Find where the given text appears and provide that cell's center as [X, Y] coordinate. 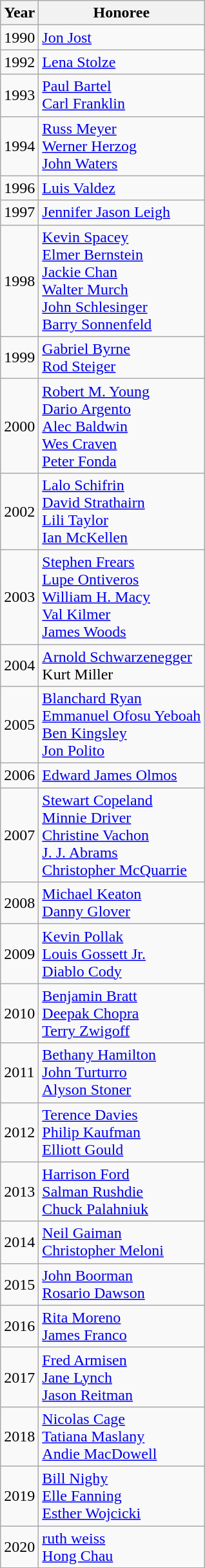
2002 [19, 511]
2016 [19, 1326]
Russ MeyerWerner HerzogJohn Waters [121, 146]
2009 [19, 954]
Luis Valdez [121, 188]
2019 [19, 1496]
Gabriel ByrneRod Steiger [121, 358]
2005 [19, 725]
1994 [19, 146]
2015 [19, 1284]
Harrison FordSalman RushdieChuck Palahniuk [121, 1191]
Jennifer Jason Leigh [121, 212]
2012 [19, 1132]
Nicolas CageTatiana MaslanyAndie MacDowell [121, 1436]
1996 [19, 188]
Year [19, 13]
Rita MorenoJames Franco [121, 1326]
1990 [19, 37]
Kevin PollakLouis Gossett Jr.Diablo Cody [121, 954]
1998 [19, 280]
Robert M. YoungDario ArgentoAlec BaldwinWes CravenPeter Fonda [121, 426]
2014 [19, 1243]
1993 [19, 96]
Lalo SchifrinDavid StrathairnLili TaylorIan McKellen [121, 511]
Terence DaviesPhilip KaufmanElliott Gould [121, 1132]
Benjamin BrattDeepak ChopraTerry Zwigoff [121, 1013]
2011 [19, 1073]
1992 [19, 62]
Stewart CopelandMinnie DriverChristine VachonJ. J. AbramsChristopher McQuarrie [121, 835]
2003 [19, 597]
1999 [19, 358]
Edward James Olmos [121, 776]
Fred ArmisenJane LynchJason Reitman [121, 1377]
2017 [19, 1377]
2013 [19, 1191]
Lena Stolze [121, 62]
2006 [19, 776]
Jon Jost [121, 37]
Neil GaimanChristopher Meloni [121, 1243]
2018 [19, 1436]
Honoree [121, 13]
Kevin SpaceyElmer BernsteinJackie ChanWalter MurchJohn SchlesingerBarry Sonnenfeld [121, 280]
Bill NighyElle FanningEsther Wojcicki [121, 1496]
ruth weissHong Chau [121, 1546]
2004 [19, 665]
Blanchard RyanEmmanuel Ofosu YeboahBen KingsleyJon Polito [121, 725]
Arnold SchwarzeneggerKurt Miller [121, 665]
2008 [19, 903]
1997 [19, 212]
John BoormanRosario Dawson [121, 1284]
2007 [19, 835]
Michael KeatonDanny Glover [121, 903]
2010 [19, 1013]
2020 [19, 1546]
2000 [19, 426]
Paul BartelCarl Franklin [121, 96]
Stephen FrearsLupe OntiverosWilliam H. MacyVal KilmerJames Woods [121, 597]
Bethany HamiltonJohn TurturroAlyson Stoner [121, 1073]
